From the cell containing the given text, extract its center point as [X, Y] coordinate. 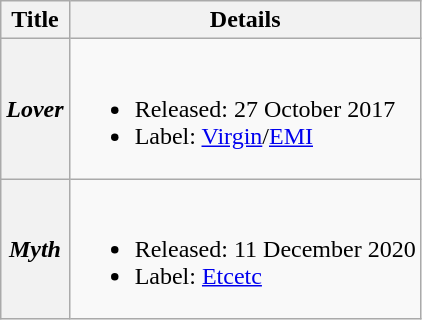
Title [35, 20]
Released: 27 October 2017Label: Virgin/EMI [245, 109]
Released: 11 December 2020Label: Etcetc [245, 249]
Details [245, 20]
Myth [35, 249]
Lover [35, 109]
